Detect which cell encompasses the target text, then output its [x, y] center coordinate. 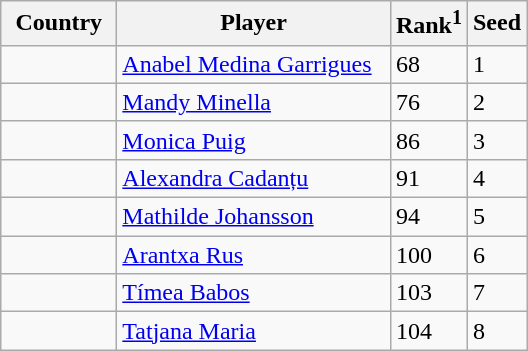
Rank1 [428, 24]
94 [428, 217]
Player [254, 24]
3 [496, 140]
7 [496, 293]
Monica Puig [254, 140]
Seed [496, 24]
76 [428, 102]
Anabel Medina Garrigues [254, 64]
86 [428, 140]
Tímea Babos [254, 293]
Mathilde Johansson [254, 217]
100 [428, 255]
68 [428, 64]
1 [496, 64]
Mandy Minella [254, 102]
6 [496, 255]
5 [496, 217]
Arantxa Rus [254, 255]
91 [428, 178]
104 [428, 331]
4 [496, 178]
Alexandra Cadanțu [254, 178]
2 [496, 102]
Country [59, 24]
103 [428, 293]
Tatjana Maria [254, 331]
8 [496, 331]
